Provide the [x, y] coordinate of the cell's center where the given text is located.  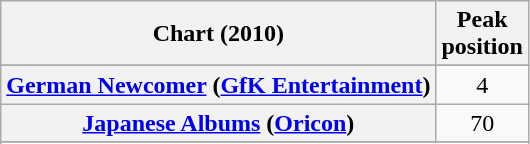
Chart (2010) [218, 34]
Peakposition [482, 34]
Japanese Albums (Oricon) [218, 123]
German Newcomer (GfK Entertainment) [218, 85]
70 [482, 123]
4 [482, 85]
